Identify which cell holds the provided text, then report its [x, y] central coordinate. 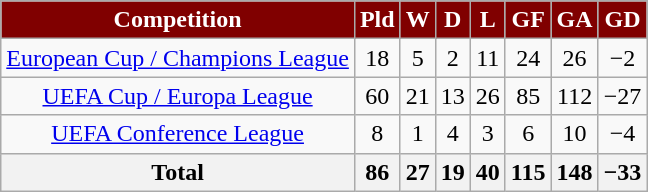
8 [377, 134]
3 [488, 134]
UEFA Conference League [178, 134]
11 [488, 58]
−2 [622, 58]
L [488, 20]
GF [528, 20]
−33 [622, 172]
112 [574, 96]
UEFA Cup / Europa League [178, 96]
5 [418, 58]
115 [528, 172]
18 [377, 58]
10 [574, 134]
60 [377, 96]
148 [574, 172]
Pld [377, 20]
4 [452, 134]
GA [574, 20]
GD [622, 20]
1 [418, 134]
40 [488, 172]
D [452, 20]
Competition [178, 20]
European Cup / Champions League [178, 58]
−27 [622, 96]
21 [418, 96]
24 [528, 58]
2 [452, 58]
85 [528, 96]
19 [452, 172]
W [418, 20]
Total [178, 172]
−4 [622, 134]
13 [452, 96]
27 [418, 172]
6 [528, 134]
86 [377, 172]
